Find where the given text appears and provide that cell's center as (x, y) coordinate. 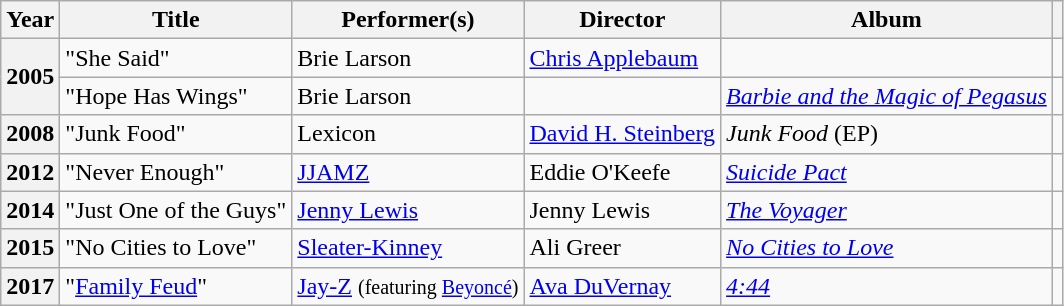
Title (176, 20)
4:44 (887, 286)
Eddie O'Keefe (622, 172)
Ava DuVernay (622, 286)
Junk Food (EP) (887, 134)
David H. Steinberg (622, 134)
Year (30, 20)
2012 (30, 172)
2017 (30, 286)
The Voyager (887, 210)
No Cities to Love (887, 248)
JJAMZ (408, 172)
Barbie and the Magic of Pegasus (887, 96)
Album (887, 20)
2005 (30, 77)
"Just One of the Guys" (176, 210)
Director (622, 20)
Lexicon (408, 134)
2014 (30, 210)
"Junk Food" (176, 134)
Jay-Z (featuring Beyoncé) (408, 286)
Suicide Pact (887, 172)
Sleater-Kinney (408, 248)
"Family Feud" (176, 286)
Ali Greer (622, 248)
Chris Applebaum (622, 58)
2015 (30, 248)
2008 (30, 134)
Performer(s) (408, 20)
"Never Enough" (176, 172)
"No Cities to Love" (176, 248)
"She Said" (176, 58)
"Hope Has Wings" (176, 96)
